Identify which cell holds the provided text, then report its [X, Y] central coordinate. 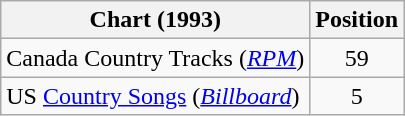
Chart (1993) [156, 20]
5 [357, 96]
US Country Songs (Billboard) [156, 96]
Position [357, 20]
59 [357, 58]
Canada Country Tracks (RPM) [156, 58]
